Return the (X, Y) coordinate for the center point of the cell that contains the specified text.  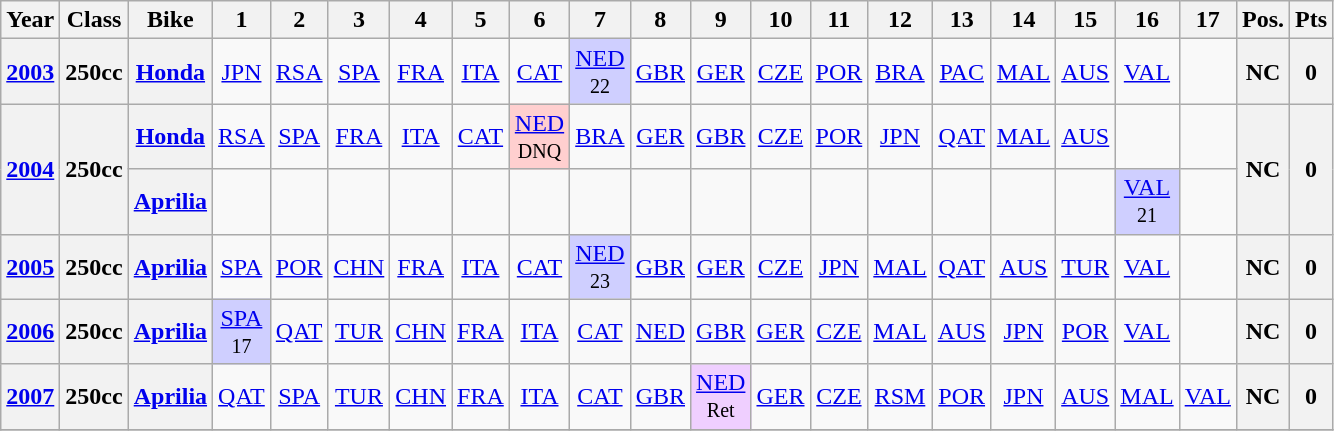
NED (660, 332)
NED23 (600, 266)
NED22 (600, 72)
3 (359, 20)
2007 (30, 396)
12 (900, 20)
RSM (900, 396)
11 (839, 20)
Bike (170, 20)
4 (421, 20)
2006 (30, 332)
NEDRet (721, 396)
7 (600, 20)
VAL21 (1147, 202)
SPA17 (242, 332)
15 (1086, 20)
Pos. (1262, 20)
17 (1208, 20)
8 (660, 20)
NEDDNQ (539, 136)
Year (30, 20)
9 (721, 20)
13 (962, 20)
16 (1147, 20)
10 (780, 20)
Pts (1312, 20)
2003 (30, 72)
14 (1023, 20)
2004 (30, 169)
6 (539, 20)
2 (299, 20)
Class (94, 20)
2005 (30, 266)
5 (481, 20)
PAC (962, 72)
1 (242, 20)
